From the cell containing the given text, extract its center point as [X, Y] coordinate. 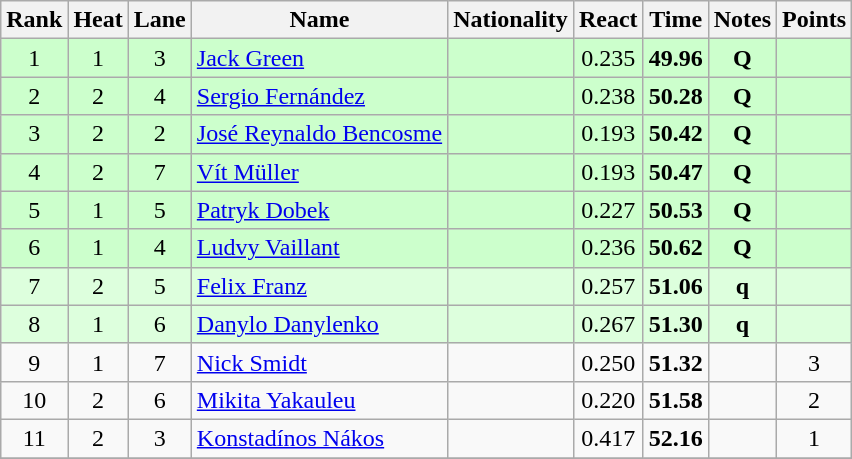
0.257 [608, 286]
Time [676, 20]
Patryk Dobek [319, 210]
Vít Müller [319, 172]
50.53 [676, 210]
Sergio Fernández [319, 96]
React [608, 20]
51.30 [676, 324]
49.96 [676, 58]
Felix Franz [319, 286]
Mikita Yakauleu [319, 400]
0.250 [608, 362]
Points [814, 20]
Ludvy Vaillant [319, 248]
51.32 [676, 362]
Jack Green [319, 58]
51.58 [676, 400]
50.28 [676, 96]
0.267 [608, 324]
11 [34, 438]
Nationality [511, 20]
Lane [160, 20]
10 [34, 400]
52.16 [676, 438]
Name [319, 20]
50.62 [676, 248]
0.417 [608, 438]
50.42 [676, 134]
Danylo Danylenko [319, 324]
51.06 [676, 286]
Heat [98, 20]
0.236 [608, 248]
Konstadínos Nákos [319, 438]
José Reynaldo Bencosme [319, 134]
Nick Smidt [319, 362]
50.47 [676, 172]
0.220 [608, 400]
Notes [742, 20]
9 [34, 362]
0.235 [608, 58]
0.227 [608, 210]
8 [34, 324]
0.238 [608, 96]
Rank [34, 20]
